Return (x, y) of the center of cell containing provided text 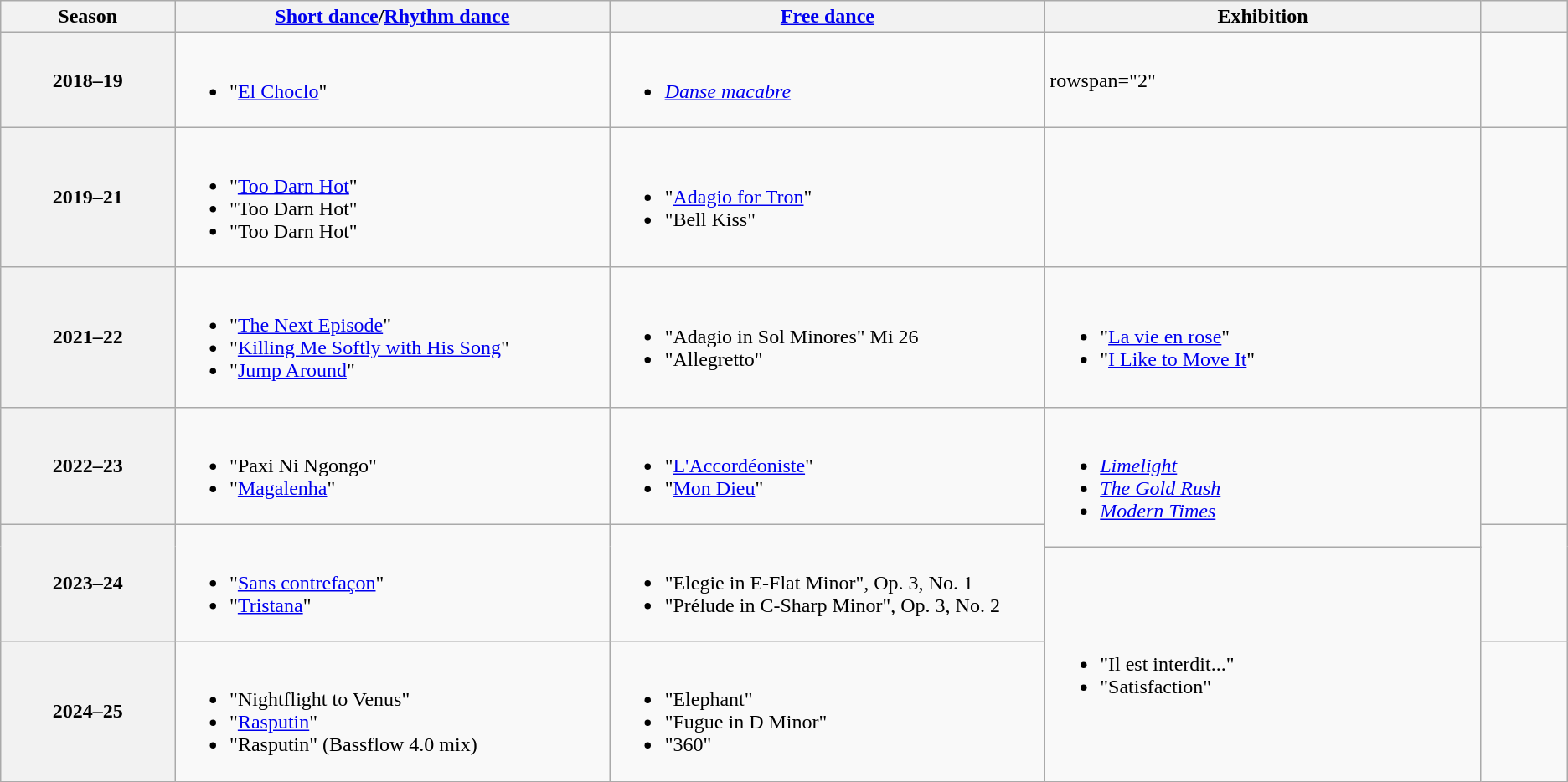
2019–21 (88, 198)
"Sans contrefaçon""Tristana" (393, 583)
"The Next Episode" "Killing Me Softly with His Song" "Jump Around" (393, 337)
Exhibition (1263, 17)
"Elephant""Fugue in D Minor""360" (828, 712)
"Il est interdit...""Satisfaction" (1263, 664)
"El Choclo" (393, 80)
LimelightThe Gold RushModern Times (1263, 477)
2024–25 (88, 712)
2021–22 (88, 337)
2022–23 (88, 466)
rowspan="2" (1263, 80)
Short dance/Rhythm dance (393, 17)
"Elegie in E-Flat Minor", Op. 3, No. 1"Prélude in C-Sharp Minor", Op. 3, No. 2 (828, 583)
"Adagio for Tron""Bell Kiss" (828, 198)
2023–24 (88, 583)
"Too Darn Hot" "Too Darn Hot" "Too Darn Hot" (393, 198)
Free dance (828, 17)
"Adagio in Sol Minores" Mi 26"Allegretto" (828, 337)
"Paxi Ni Ngongo" "Magalenha" (393, 466)
"La vie en rose""I Like to Move It" (1263, 337)
Season (88, 17)
"Nightflight to Venus""Rasputin""Rasputin" (Bassflow 4.0 mix) (393, 712)
"L'Accordéoniste""Mon Dieu" (828, 466)
2018–19 (88, 80)
Danse macabre (828, 80)
